Return the (x, y) coordinate for the center point of the cell that contains the specified text.  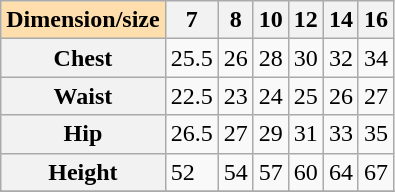
7 (192, 20)
60 (306, 172)
12 (306, 20)
52 (192, 172)
33 (340, 134)
64 (340, 172)
30 (306, 58)
10 (270, 20)
Dimension/size (83, 20)
28 (270, 58)
35 (376, 134)
29 (270, 134)
22.5 (192, 96)
Height (83, 172)
23 (236, 96)
24 (270, 96)
31 (306, 134)
16 (376, 20)
26.5 (192, 134)
Waist (83, 96)
14 (340, 20)
57 (270, 172)
32 (340, 58)
67 (376, 172)
34 (376, 58)
Hip (83, 134)
Chest (83, 58)
54 (236, 172)
8 (236, 20)
25.5 (192, 58)
25 (306, 96)
